Locate the cell with the specified text and output its (X, Y) center coordinate. 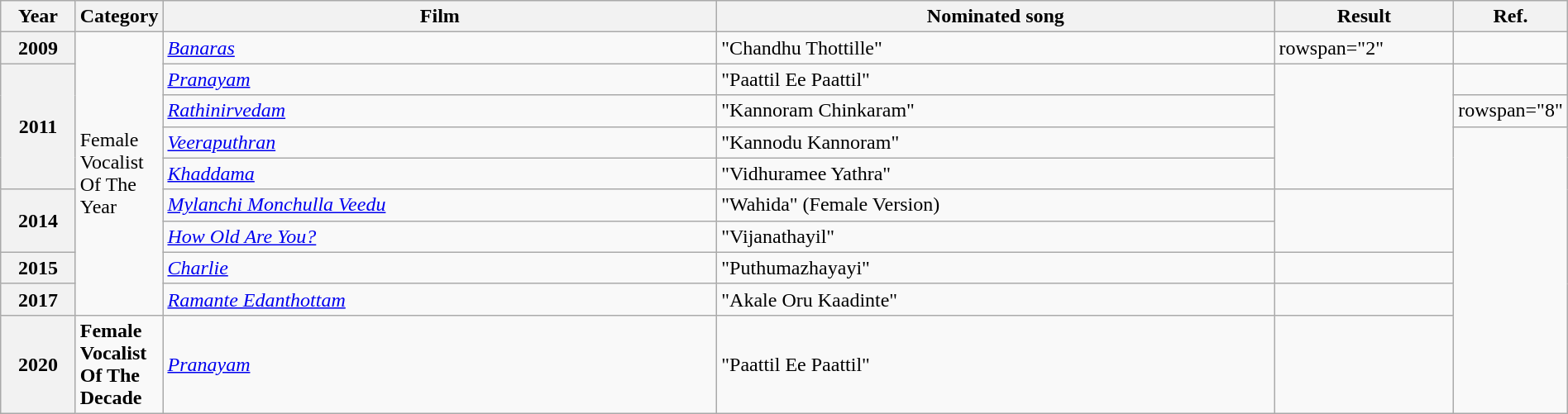
"Vijanathayil" (996, 236)
2015 (38, 268)
Mylanchi Monchulla Veedu (440, 205)
"Vidhuramee Yathra" (996, 174)
2020 (38, 364)
Ref. (1511, 17)
Banaras (440, 48)
2017 (38, 299)
rowspan="2" (1365, 48)
Ramante Edanthottam (440, 299)
2009 (38, 48)
2011 (38, 126)
Charlie (440, 268)
Year (38, 17)
How Old Are You? (440, 236)
"Kannodu Kannoram" (996, 142)
Female Vocalist Of The Year (119, 174)
Result (1365, 17)
"Wahida" (Female Version) (996, 205)
"Chandhu Thottille" (996, 48)
rowspan="8" (1511, 111)
Rathinirvedam (440, 111)
Film (440, 17)
Category (119, 17)
"Puthumazhayayi" (996, 268)
Female Vocalist Of The Decade (119, 364)
Veeraputhran (440, 142)
"Akale Oru Kaadinte" (996, 299)
Nominated song (996, 17)
"Kannoram Chinkaram" (996, 111)
Khaddama (440, 174)
2014 (38, 221)
